Locate the cell with the specified text and output its [x, y] center coordinate. 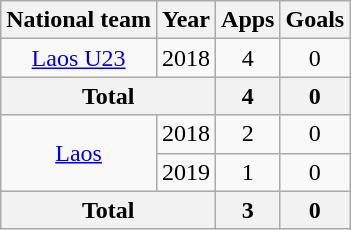
Apps [248, 20]
Year [186, 20]
2 [248, 134]
Laos U23 [79, 58]
3 [248, 210]
Goals [315, 20]
1 [248, 172]
National team [79, 20]
Laos [79, 153]
2019 [186, 172]
